Output the (X, Y) coordinate of the center of the cell containing the given text.  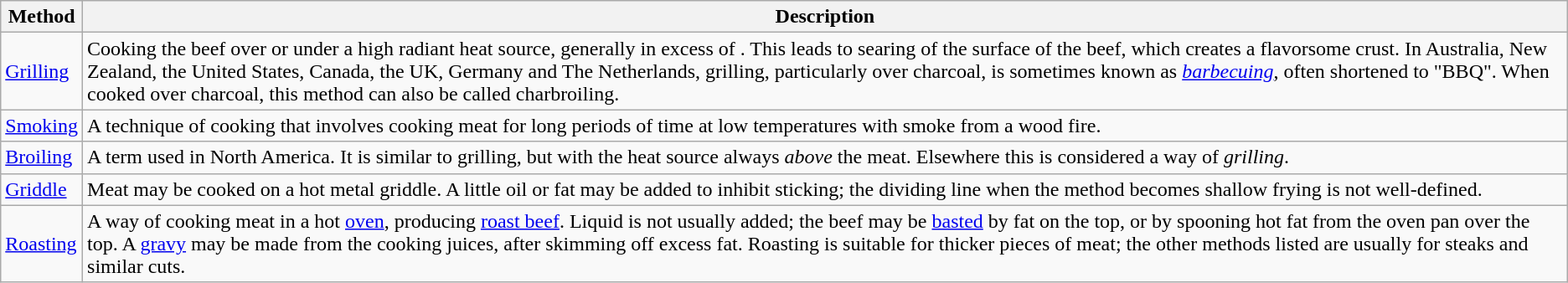
Grilling (42, 71)
Griddle (42, 189)
A technique of cooking that involves cooking meat for long periods of time at low temperatures with smoke from a wood fire. (826, 126)
Broiling (42, 157)
Smoking (42, 126)
Description (826, 17)
Method (42, 17)
Roasting (42, 244)
